Provide the (X, Y) coordinate of the cell's center where the given text is located.  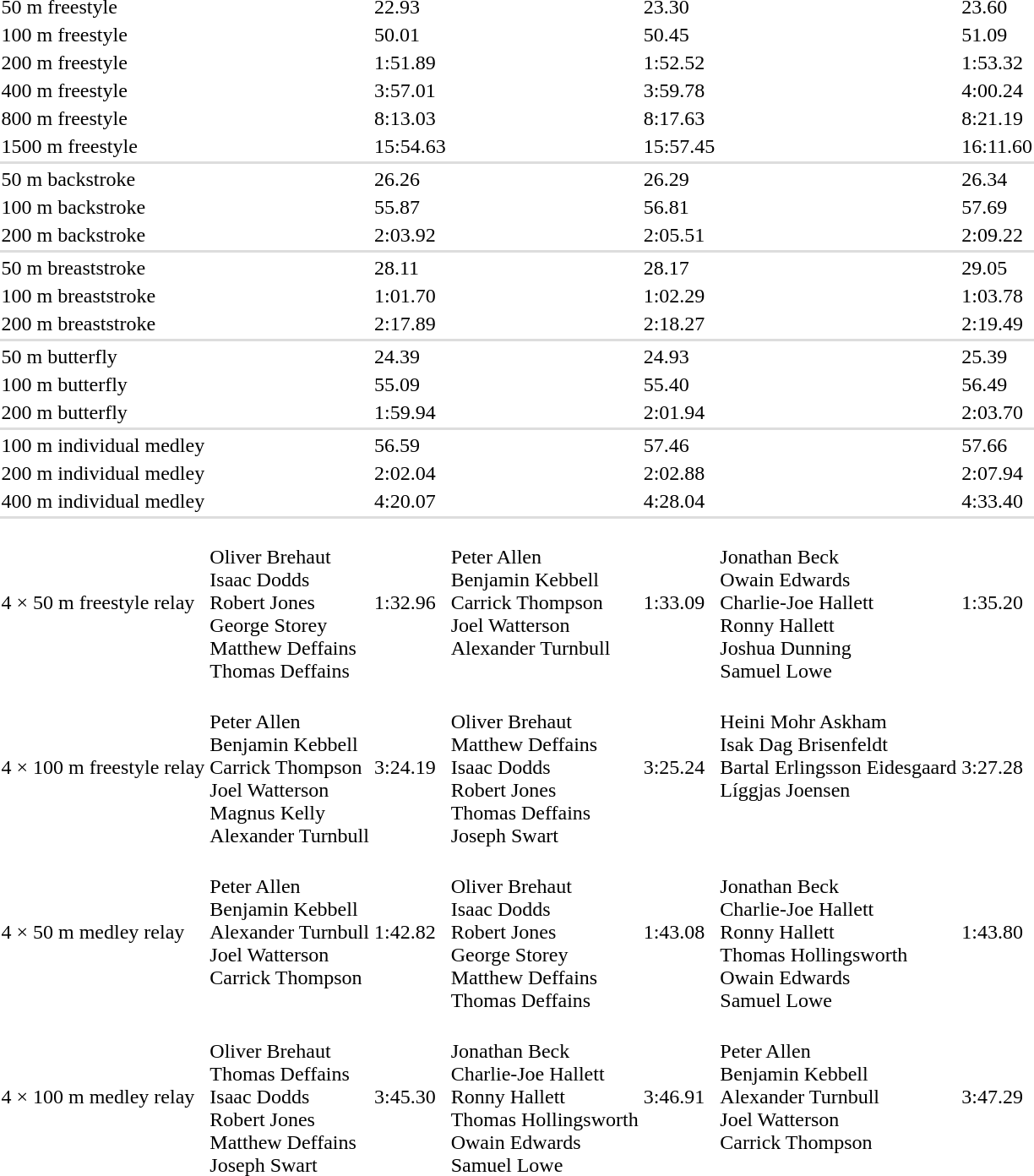
1:02.29 (679, 296)
4 × 50 m medley relay (103, 932)
1:33.09 (679, 602)
1:35.20 (997, 602)
Peter AllenBenjamin KebbellCarrick ThompsonJoel WattersonAlexander Turnbull (544, 602)
100 m individual medley (103, 445)
24.93 (679, 357)
1:53.32 (997, 63)
100 m breaststroke (103, 296)
4 × 100 m freestyle relay (103, 767)
25.39 (997, 357)
28.11 (410, 268)
2:01.94 (679, 412)
Peter AllenBenjamin KebbellCarrick ThompsonJoel WattersonMagnus Kelly Alexander Turnbull (290, 767)
2:07.94 (997, 473)
Heini Mohr Askham Isak Dag Brisenfeldt Bartal Erlingsson Eidesgaard Líggjas Joensen (838, 767)
2:09.22 (997, 235)
400 m individual medley (103, 501)
8:21.19 (997, 118)
1500 m freestyle (103, 146)
15:54.63 (410, 146)
2:05.51 (679, 235)
800 m freestyle (103, 118)
2:19.49 (997, 324)
4:00.24 (997, 90)
29.05 (997, 268)
56.49 (997, 384)
Oliver BrehautIsaac DoddsRobert JonesGeorge StoreyMatthew Deffains Thomas Deffains (290, 602)
26.29 (679, 179)
2:03.92 (410, 235)
1:59.94 (410, 412)
50 m backstroke (103, 179)
Peter Allen Benjamin Kebbell Alexander Turnbull Joel WattersonCarrick Thompson (290, 932)
1:51.89 (410, 63)
200 m individual medley (103, 473)
Oliver BrehautMatthew Deffains Isaac DoddsRobert JonesThomas Deffains Joseph Swart (544, 767)
4:28.04 (679, 501)
3:59.78 (679, 90)
50 m breaststroke (103, 268)
Jonathan BeckOwain EdwardsCharlie-Joe HallettRonny HallettJoshua Dunning Samuel Lowe (838, 602)
55.87 (410, 207)
8:13.03 (410, 118)
3:25.24 (679, 767)
100 m backstroke (103, 207)
1:03.78 (997, 296)
57.66 (997, 445)
55.40 (679, 384)
2:02.04 (410, 473)
Oliver Brehaut Isaac Dodds Robert Jones George StoreyMatthew Deffains Thomas Deffains (544, 932)
56.81 (679, 207)
400 m freestyle (103, 90)
1:52.52 (679, 63)
50 m butterfly (103, 357)
4:20.07 (410, 501)
200 m breaststroke (103, 324)
4:33.40 (997, 501)
51.09 (997, 35)
1:32.96 (410, 602)
15:57.45 (679, 146)
57.69 (997, 207)
3:24.19 (410, 767)
50.01 (410, 35)
50.45 (679, 35)
55.09 (410, 384)
26.34 (997, 179)
8:17.63 (679, 118)
1:43.08 (679, 932)
1:01.70 (410, 296)
3:27.28 (997, 767)
16:11.60 (997, 146)
1:43.80 (997, 932)
2:17.89 (410, 324)
56.59 (410, 445)
100 m freestyle (103, 35)
200 m butterfly (103, 412)
4 × 50 m freestyle relay (103, 602)
200 m freestyle (103, 63)
2:18.27 (679, 324)
28.17 (679, 268)
24.39 (410, 357)
2:02.88 (679, 473)
Jonathan Beck Charlie-Joe Hallett Ronny Hallett Thomas HollingsworthOwain Edwards Samuel Lowe (838, 932)
1:42.82 (410, 932)
2:03.70 (997, 412)
200 m backstroke (103, 235)
100 m butterfly (103, 384)
3:57.01 (410, 90)
57.46 (679, 445)
26.26 (410, 179)
